Find where the given text appears and provide that cell's center as [x, y] coordinate. 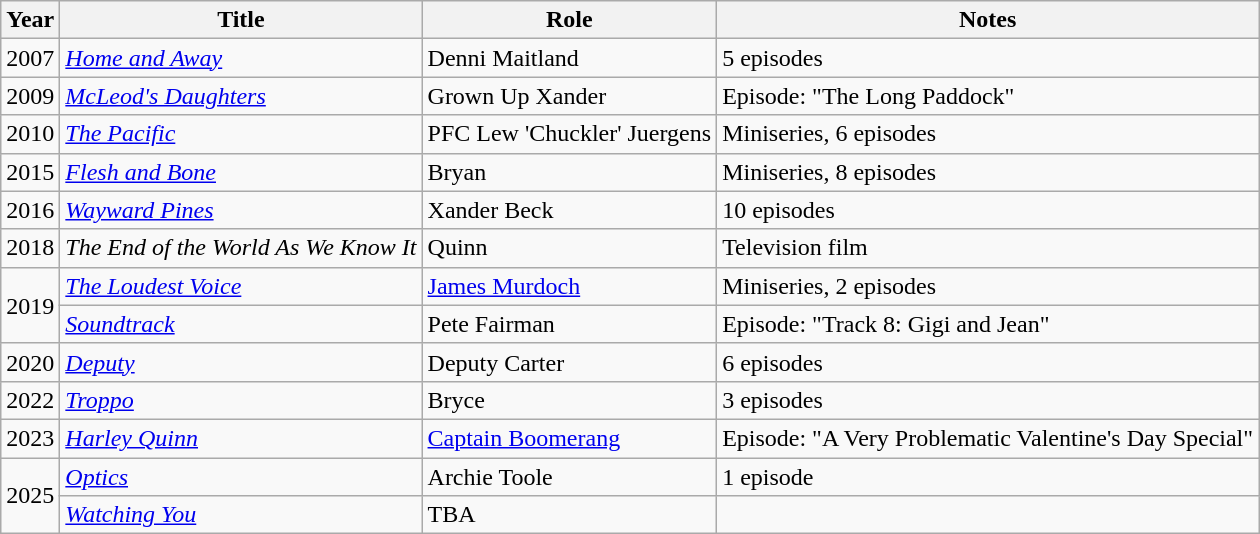
2009 [30, 96]
Title [241, 20]
5 episodes [988, 58]
Optics [241, 477]
The Pacific [241, 134]
The Loudest Voice [241, 286]
Flesh and Bone [241, 172]
Television film [988, 248]
Bryan [570, 172]
2020 [30, 362]
Miniseries, 2 episodes [988, 286]
Wayward Pines [241, 210]
Home and Away [241, 58]
Grown Up Xander [570, 96]
TBA [570, 515]
Year [30, 20]
The End of the World As We Know It [241, 248]
6 episodes [988, 362]
2015 [30, 172]
1 episode [988, 477]
Episode: "Track 8: Gigi and Jean" [988, 324]
Pete Fairman [570, 324]
Soundtrack [241, 324]
2025 [30, 496]
Miniseries, 8 episodes [988, 172]
Notes [988, 20]
2023 [30, 438]
Archie Toole [570, 477]
2016 [30, 210]
James Murdoch [570, 286]
Bryce [570, 400]
2022 [30, 400]
Quinn [570, 248]
10 episodes [988, 210]
Watching You [241, 515]
2019 [30, 305]
Harley Quinn [241, 438]
Deputy [241, 362]
Miniseries, 6 episodes [988, 134]
3 episodes [988, 400]
Troppo [241, 400]
2018 [30, 248]
Denni Maitland [570, 58]
PFC Lew 'Chuckler' Juergens [570, 134]
Episode: "A Very Problematic Valentine's Day Special" [988, 438]
Episode: "The Long Paddock" [988, 96]
Deputy Carter [570, 362]
Xander Beck [570, 210]
2007 [30, 58]
2010 [30, 134]
Captain Boomerang [570, 438]
McLeod's Daughters [241, 96]
Role [570, 20]
